From the cell containing the given text, extract its center point as (x, y) coordinate. 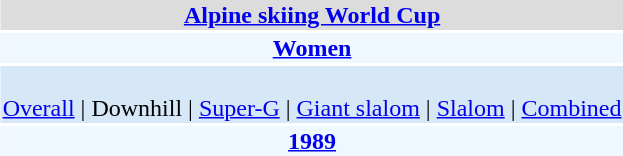
Overall | Downhill | Super-G | Giant slalom | Slalom | Combined (312, 94)
1989 (312, 141)
Alpine skiing World Cup (312, 15)
Women (312, 48)
